Output the [X, Y] coordinate of the center of the cell containing the given text.  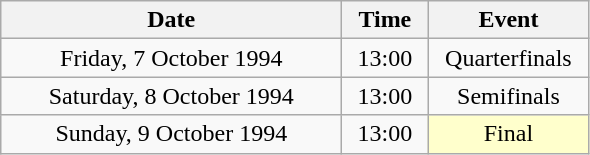
Final [508, 134]
Saturday, 8 October 1994 [172, 96]
Sunday, 9 October 1994 [172, 134]
Semifinals [508, 96]
Date [172, 20]
Friday, 7 October 1994 [172, 58]
Time [385, 20]
Quarterfinals [508, 58]
Event [508, 20]
